Identify which cell holds the provided text, then report its (x, y) central coordinate. 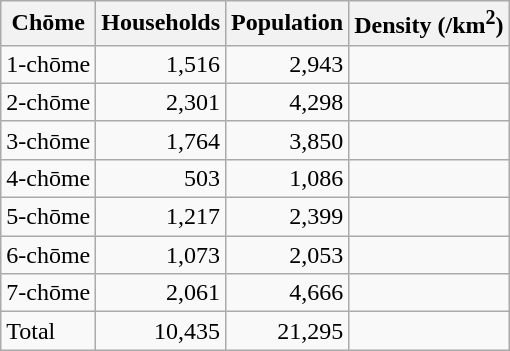
3,850 (288, 140)
2,301 (161, 102)
10,435 (161, 331)
1-chōme (48, 64)
1,086 (288, 178)
2,053 (288, 255)
4,666 (288, 293)
1,764 (161, 140)
21,295 (288, 331)
1,217 (161, 217)
Chōme (48, 24)
4-chōme (48, 178)
2,399 (288, 217)
2,943 (288, 64)
2-chōme (48, 102)
1,073 (161, 255)
5-chōme (48, 217)
1,516 (161, 64)
6-chōme (48, 255)
7-chōme (48, 293)
2,061 (161, 293)
503 (161, 178)
Density (/km2) (429, 24)
Population (288, 24)
Total (48, 331)
4,298 (288, 102)
3-chōme (48, 140)
Households (161, 24)
